Output the (X, Y) coordinate of the center of the cell containing the given text.  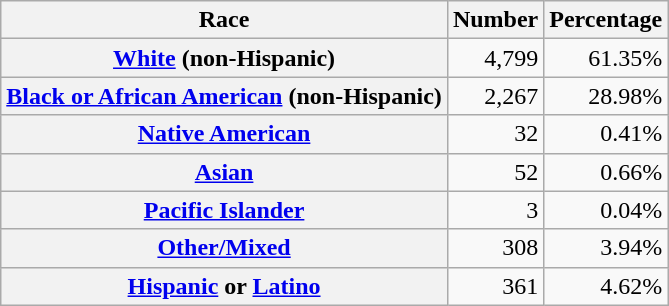
3 (495, 210)
Asian (224, 172)
52 (495, 172)
Number (495, 20)
28.98% (606, 96)
3.94% (606, 248)
Race (224, 20)
61.35% (606, 58)
White (non-Hispanic) (224, 58)
0.66% (606, 172)
308 (495, 248)
4,799 (495, 58)
Percentage (606, 20)
0.04% (606, 210)
Native American (224, 134)
0.41% (606, 134)
Black or African American (non-Hispanic) (224, 96)
Hispanic or Latino (224, 286)
361 (495, 286)
2,267 (495, 96)
32 (495, 134)
Other/Mixed (224, 248)
4.62% (606, 286)
Pacific Islander (224, 210)
